Detect which cell encompasses the target text, then output its [X, Y] center coordinate. 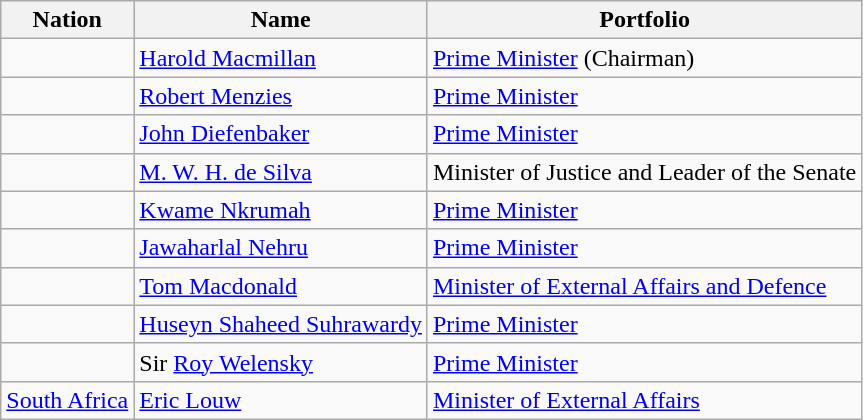
South Africa [68, 400]
Eric Louw [281, 400]
M. W. H. de Silva [281, 172]
Robert Menzies [281, 96]
Kwame Nkrumah [281, 210]
Minister of External Affairs and Defence [644, 286]
Tom Macdonald [281, 286]
Portfolio [644, 20]
Huseyn Shaheed Suhrawardy [281, 324]
Minister of Justice and Leader of the Senate [644, 172]
Prime Minister (Chairman) [644, 58]
Jawaharlal Nehru [281, 248]
Name [281, 20]
Sir Roy Welensky [281, 362]
John Diefenbaker [281, 134]
Minister of External Affairs [644, 400]
Harold Macmillan [281, 58]
Nation [68, 20]
